Determine the (x, y) coordinate at the center of the cell enclosing the given text.  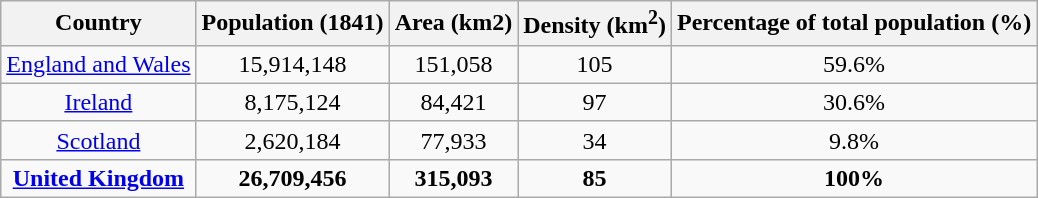
315,093 (454, 178)
Population (1841) (292, 24)
105 (595, 64)
Scotland (98, 140)
2,620,184 (292, 140)
97 (595, 102)
England and Wales (98, 64)
26,709,456 (292, 178)
8,175,124 (292, 102)
Percentage of total population (%) (854, 24)
Area (km2) (454, 24)
85 (595, 178)
77,933 (454, 140)
United Kingdom (98, 178)
Density (km2) (595, 24)
15,914,148 (292, 64)
59.6% (854, 64)
34 (595, 140)
9.8% (854, 140)
30.6% (854, 102)
84,421 (454, 102)
Ireland (98, 102)
Country (98, 24)
100% (854, 178)
151,058 (454, 64)
